Scan for the cell matching the given text and deliver its (x, y) coordinate at center. 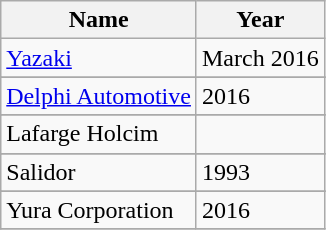
1993 (260, 172)
Lafarge Holcim (99, 134)
Delphi Automotive (99, 96)
March 2016 (260, 58)
Yura Corporation (99, 210)
Year (260, 20)
Name (99, 20)
Salidor (99, 172)
Yazaki (99, 58)
